Return the (X, Y) coordinate for the center point of the cell that contains the specified text.  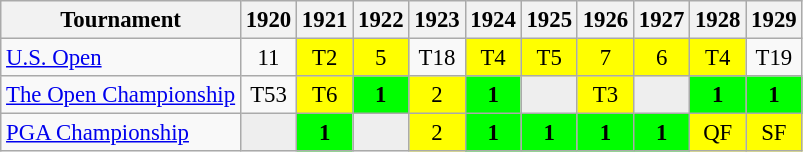
1923 (437, 20)
T3 (605, 95)
SF (774, 133)
T5 (549, 58)
1924 (493, 20)
QF (718, 133)
T18 (437, 58)
1928 (718, 20)
1925 (549, 20)
1926 (605, 20)
The Open Championship (121, 95)
5 (381, 58)
1921 (325, 20)
7 (605, 58)
11 (268, 58)
1927 (661, 20)
1920 (268, 20)
T6 (325, 95)
Tournament (121, 20)
1922 (381, 20)
T19 (774, 58)
T2 (325, 58)
T53 (268, 95)
PGA Championship (121, 133)
U.S. Open (121, 58)
6 (661, 58)
1929 (774, 20)
